Search for the cell housing the specified text and yield its (x, y) center coordinate. 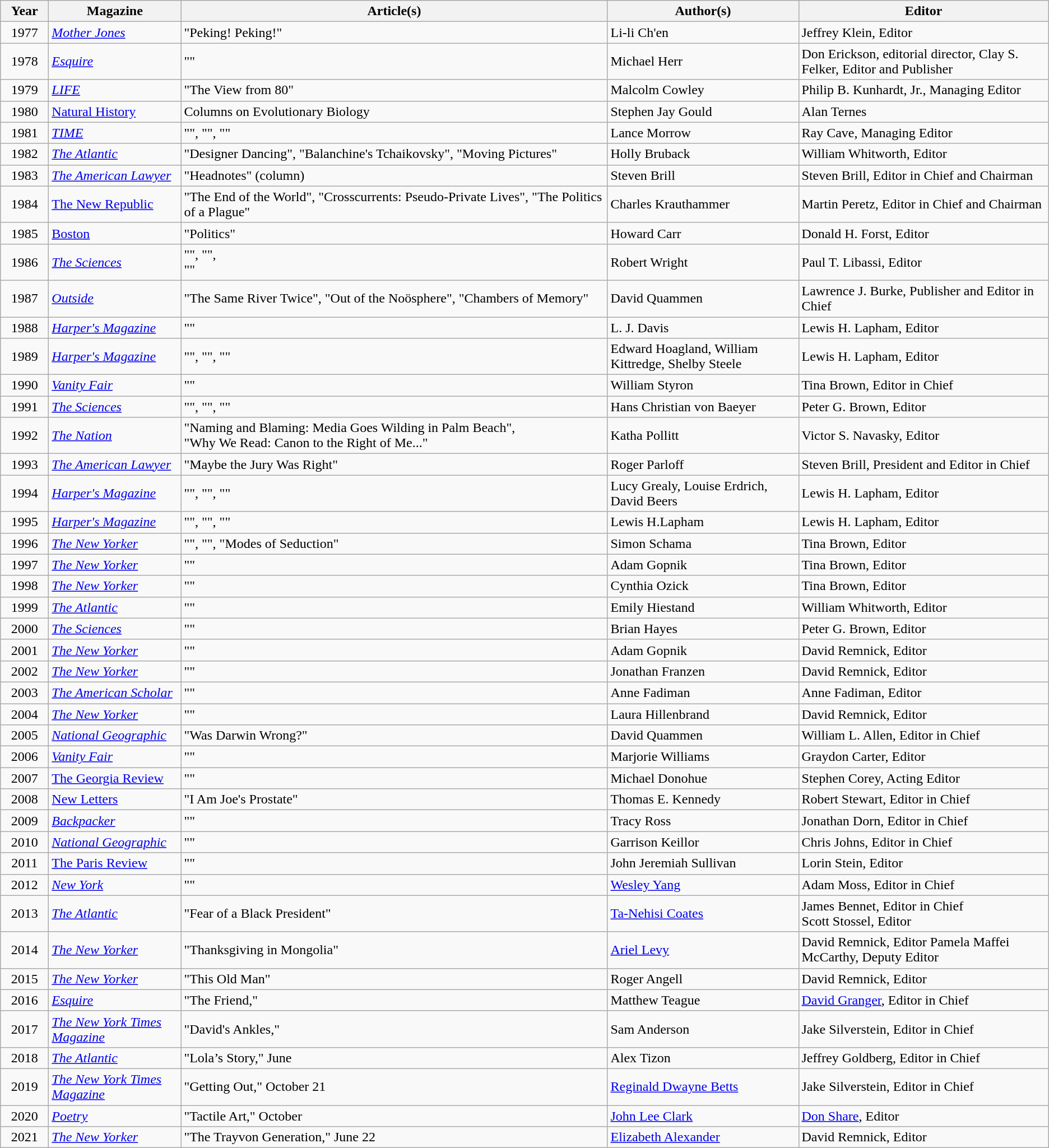
Year (25, 11)
2010 (25, 842)
"This Old Man" (394, 979)
"Naming and Blaming: Media Goes Wilding in Palm Beach", "Why We Read: Canon to the Right of Me..." (394, 436)
2020 (25, 1116)
Howard Carr (703, 233)
Don Share, Editor (923, 1116)
1977 (25, 32)
The Georgia Review (115, 778)
Ariel Levy (703, 950)
Anne Fadiman (703, 692)
2019 (25, 1087)
1994 (25, 493)
2005 (25, 736)
Author(s) (703, 11)
"Maybe the Jury Was Right" (394, 464)
1992 (25, 436)
Tracy Ross (703, 821)
Lorin Stein, Editor (923, 863)
Edward Hoagland, William Kittredge, Shelby Steele (703, 356)
Garrison Keillor (703, 842)
Ray Cave, Managing Editor (923, 133)
TIME (115, 133)
Lewis H.Lapham (703, 522)
Matthew Teague (703, 1000)
Alan Ternes (923, 111)
1999 (25, 607)
Malcolm Cowley (703, 90)
2014 (25, 950)
1986 (25, 262)
Paul T. Libassi, Editor (923, 262)
Stephen Corey, Acting Editor (923, 778)
1989 (25, 356)
James Bennet, Editor in ChiefScott Stossel, Editor (923, 913)
1995 (25, 522)
Marjorie Williams (703, 757)
"Thanksgiving in Mongolia" (394, 950)
Emily Hiestand (703, 607)
"I Am Joe's Prostate" (394, 800)
William Styron (703, 385)
2018 (25, 1058)
"Fear of a Black President" (394, 913)
New Letters (115, 800)
1981 (25, 133)
"The View from 80" (394, 90)
The New Republic (115, 204)
"The Friend," (394, 1000)
David Remnick, Editor Pamela Maffei McCarthy, Deputy Editor (923, 950)
"Peking! Peking!" (394, 32)
Holly Bruback (703, 154)
2017 (25, 1029)
"Headnotes" (column) (394, 175)
Natural History (115, 111)
2008 (25, 800)
2003 (25, 692)
1978 (25, 62)
"The Trayvon Generation," June 22 (394, 1137)
Steven Brill (703, 175)
Alex Tizon (703, 1058)
2012 (25, 885)
Michael Herr (703, 62)
Columns on Evolutionary Biology (394, 111)
Michael Donohue (703, 778)
Thomas E. Kennedy (703, 800)
"Politics" (394, 233)
1997 (25, 565)
2009 (25, 821)
"Tactile Art," October (394, 1116)
Poetry (115, 1116)
John Lee Clark (703, 1116)
1991 (25, 407)
Robert Stewart, Editor in Chief (923, 800)
Jeffrey Klein, Editor (923, 32)
Jonathan Dorn, Editor in Chief (923, 821)
Graydon Carter, Editor (923, 757)
2015 (25, 979)
Steven Brill, President and Editor in Chief (923, 464)
2016 (25, 1000)
"The End of the World", "Crosscurrents: Pseudo-Private Lives", "The Politics of a Plague" (394, 204)
1980 (25, 111)
2004 (25, 714)
Editor (923, 11)
John Jeremiah Sullivan (703, 863)
Lance Morrow (703, 133)
Jeffrey Goldberg, Editor in Chief (923, 1058)
"The Same River Twice", "Out of the Noösphere", "Chambers of Memory" (394, 298)
L. J. Davis (703, 328)
Ta-Nehisi Coates (703, 913)
"", "", "Modes of Seduction" (394, 543)
Jonathan Franzen (703, 671)
1988 (25, 328)
Tina Brown, Editor in Chief (923, 385)
Reginald Dwayne Betts (703, 1087)
Robert Wright (703, 262)
Mother Jones (115, 32)
2002 (25, 671)
1998 (25, 586)
1984 (25, 204)
Laura Hillenbrand (703, 714)
2007 (25, 778)
Roger Parloff (703, 464)
New York (115, 885)
"David's Ankles," (394, 1029)
Victor S. Navasky, Editor (923, 436)
Lucy Grealy, Louise Erdrich, David Beers (703, 493)
2000 (25, 629)
The American Scholar (115, 692)
1993 (25, 464)
1983 (25, 175)
Wesley Yang (703, 885)
Philip B. Kunhardt, Jr., Managing Editor (923, 90)
Li-li Ch'en (703, 32)
2006 (25, 757)
Adam Moss, Editor in Chief (923, 885)
Hans Christian von Baeyer (703, 407)
Brian Hayes (703, 629)
Lawrence J. Burke, Publisher and Editor in Chief (923, 298)
The Paris Review (115, 863)
Katha Pollitt (703, 436)
Backpacker (115, 821)
1990 (25, 385)
Charles Krauthammer (703, 204)
2011 (25, 863)
"Was Darwin Wrong?" (394, 736)
Sam Anderson (703, 1029)
Article(s) (394, 11)
"Getting Out," October 21 (394, 1087)
Magazine (115, 11)
Stephen Jay Gould (703, 111)
Steven Brill, Editor in Chief and Chairman (923, 175)
Martin Peretz, Editor in Chief and Chairman (923, 204)
Simon Schama (703, 543)
1982 (25, 154)
Outside (115, 298)
LIFE (115, 90)
Roger Angell (703, 979)
1985 (25, 233)
William L. Allen, Editor in Chief (923, 736)
1987 (25, 298)
Don Erickson, editorial director, Clay S. Felker, Editor and Publisher (923, 62)
2013 (25, 913)
"Designer Dancing", "Balanchine's Tchaikovsky", "Moving Pictures" (394, 154)
1996 (25, 543)
2001 (25, 650)
2021 (25, 1137)
Anne Fadiman, Editor (923, 692)
Cynthia Ozick (703, 586)
1979 (25, 90)
David Granger, Editor in Chief (923, 1000)
Donald H. Forst, Editor (923, 233)
Elizabeth Alexander (703, 1137)
The Nation (115, 436)
"Lola’s Story," June (394, 1058)
Chris Johns, Editor in Chief (923, 842)
Boston (115, 233)
